Extract the (X, Y) coordinate from the center of the cell holding the provided text.  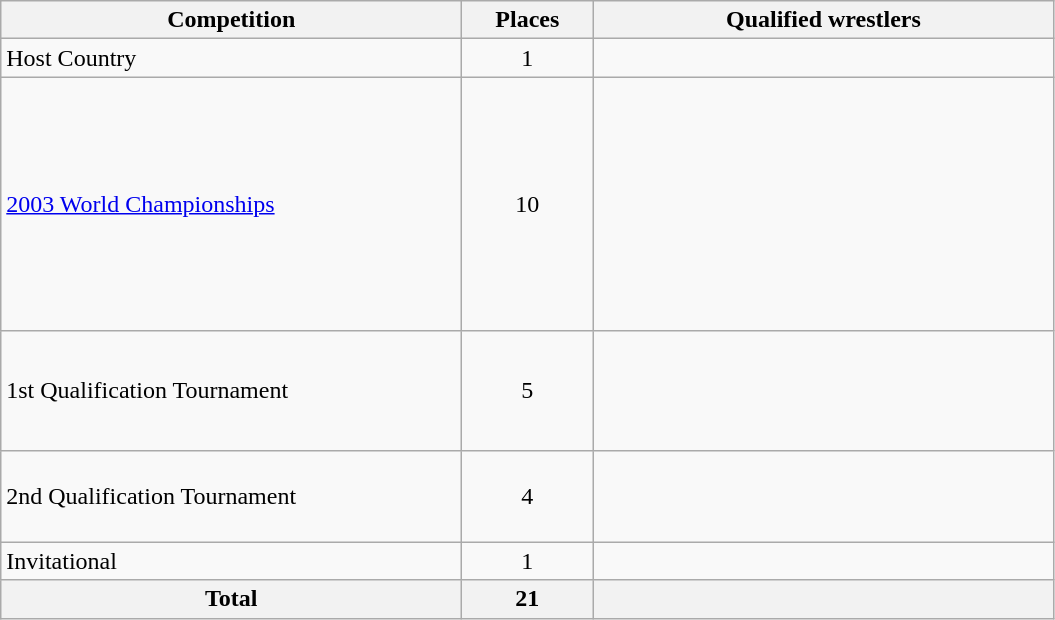
Competition (232, 20)
Places (528, 20)
1st Qualification Tournament (232, 390)
Invitational (232, 561)
Host Country (232, 58)
5 (528, 390)
10 (528, 204)
2nd Qualification Tournament (232, 496)
2003 World Championships (232, 204)
Qualified wrestlers (824, 20)
21 (528, 599)
4 (528, 496)
Total (232, 599)
